Return the (x, y) coordinate for the center point of the cell that contains the specified text.  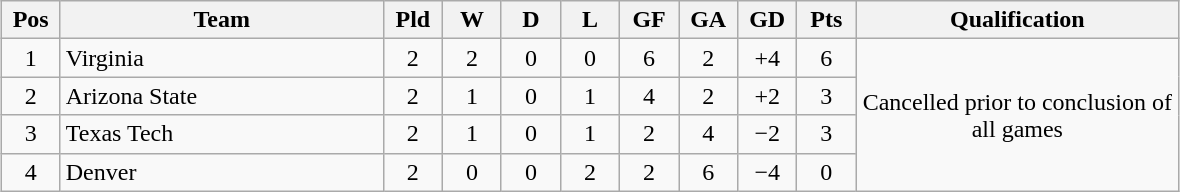
Arizona State (222, 96)
+2 (768, 96)
Team (222, 20)
Qualification (1018, 20)
L (590, 20)
Texas Tech (222, 134)
Pos (30, 20)
−4 (768, 172)
GA (708, 20)
GF (650, 20)
D (530, 20)
+4 (768, 58)
W (472, 20)
Pld (412, 20)
Pts (826, 20)
GD (768, 20)
Denver (222, 172)
Virginia (222, 58)
−2 (768, 134)
Cancelled prior to conclusion of all games (1018, 115)
